Identify which cell holds the provided text, then report its (X, Y) central coordinate. 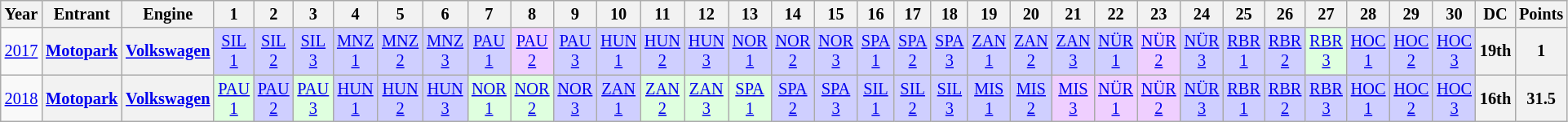
8 (532, 14)
22 (1116, 14)
30 (1454, 14)
29 (1411, 14)
DC (1495, 14)
7 (489, 14)
2017 (21, 51)
4 (356, 14)
18 (950, 14)
6 (445, 14)
MIS3 (1074, 98)
MIS2 (1031, 98)
19 (989, 14)
2 (274, 14)
28 (1369, 14)
31.5 (1541, 98)
25 (1243, 14)
MIS1 (989, 98)
21 (1074, 14)
3 (313, 14)
16 (876, 14)
10 (618, 14)
12 (706, 14)
MNZ1 (356, 51)
15 (835, 14)
13 (751, 14)
11 (662, 14)
23 (1158, 14)
Points (1541, 14)
Engine (168, 14)
2018 (21, 98)
16th (1495, 98)
17 (912, 14)
Entrant (82, 14)
27 (1326, 14)
14 (793, 14)
9 (574, 14)
MNZ2 (400, 51)
Year (21, 14)
24 (1203, 14)
19th (1495, 51)
26 (1285, 14)
MNZ3 (445, 51)
20 (1031, 14)
5 (400, 14)
